Return the [x, y] coordinate for the center point of the cell that contains the specified text.  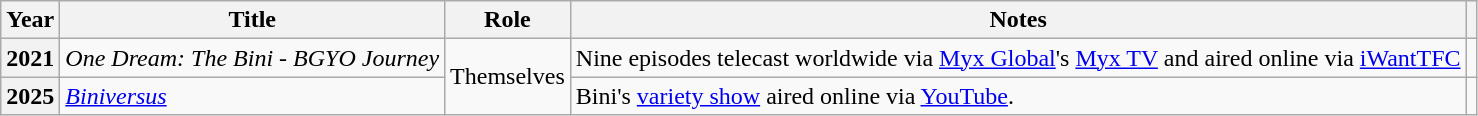
Role [508, 20]
Nine episodes telecast worldwide via Myx Global's Myx TV and aired online via iWantTFC [1018, 58]
Bini's variety show aired online via YouTube. [1018, 96]
One Dream: The Bini - BGYO Journey [252, 58]
2021 [30, 58]
2025 [30, 96]
Year [30, 20]
Title [252, 20]
Themselves [508, 77]
Notes [1018, 20]
Biniversus [252, 96]
